Extract the [x, y] coordinate from the center of the cell holding the provided text.  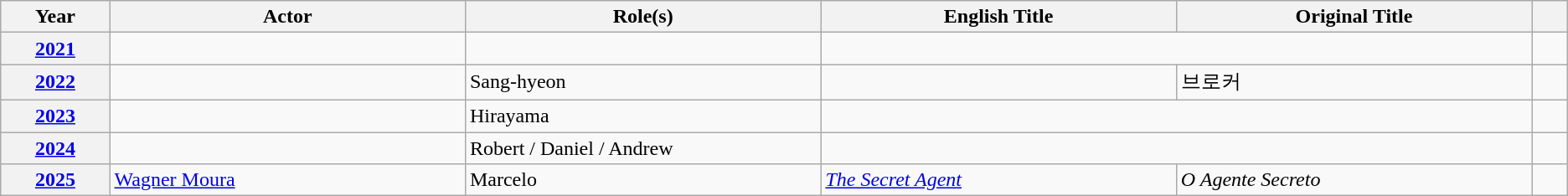
O Agente Secreto [1354, 180]
English Title [998, 17]
Sang-hyeon [642, 82]
2024 [55, 148]
Hirayama [642, 116]
브로커 [1354, 82]
2025 [55, 180]
Role(s) [642, 17]
Robert / Daniel / Andrew [642, 148]
Year [55, 17]
2023 [55, 116]
Wagner Moura [287, 180]
2021 [55, 49]
2022 [55, 82]
Actor [287, 17]
Marcelo [642, 180]
The Secret Agent [998, 180]
Original Title [1354, 17]
